Find where the given text appears and provide that cell's center as (x, y) coordinate. 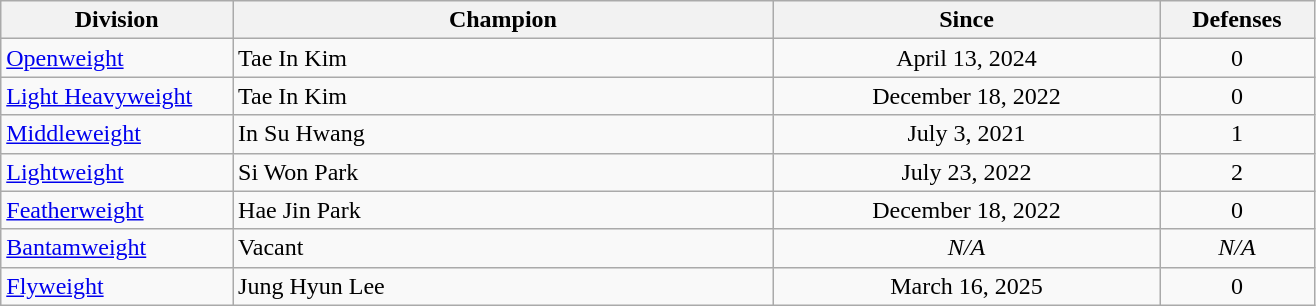
July 23, 2022 (966, 172)
2 (1238, 172)
Middleweight (117, 134)
Since (966, 20)
March 16, 2025 (966, 286)
July 3, 2021 (966, 134)
Bantamweight (117, 248)
Champion (504, 20)
Si Won Park (504, 172)
Hae Jin Park (504, 210)
In Su Hwang (504, 134)
Vacant (504, 248)
Openweight (117, 58)
1 (1238, 134)
Flyweight (117, 286)
Light Heavyweight (117, 96)
Defenses (1238, 20)
Featherweight (117, 210)
April 13, 2024 (966, 58)
Jung Hyun Lee (504, 286)
Division (117, 20)
Lightweight (117, 172)
